Determine the (x, y) coordinate at the center of the cell enclosing the given text.  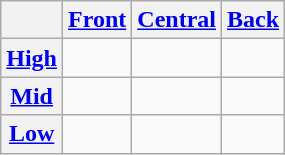
Central (177, 20)
Back (254, 20)
High (32, 58)
Mid (32, 96)
Front (98, 20)
Low (32, 134)
